Extract the (x, y) coordinate from the center of the cell holding the provided text.  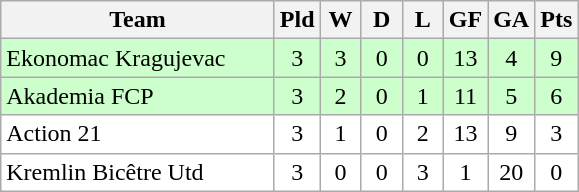
6 (556, 96)
Akademia FCP (138, 96)
20 (512, 172)
Pld (297, 20)
Action 21 (138, 134)
5 (512, 96)
D (382, 20)
Pts (556, 20)
GA (512, 20)
11 (465, 96)
Kremlin Bicêtre Utd (138, 172)
4 (512, 58)
GF (465, 20)
W (340, 20)
Team (138, 20)
Ekonomac Kragujevac (138, 58)
L (422, 20)
